Scan for the cell matching the given text and deliver its (X, Y) coordinate at center. 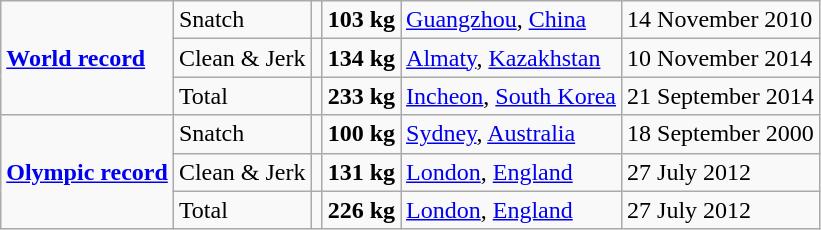
18 September 2000 (721, 134)
100 kg (361, 134)
103 kg (361, 20)
World record (88, 58)
Guangzhou, China (512, 20)
14 November 2010 (721, 20)
131 kg (361, 172)
Sydney, Australia (512, 134)
21 September 2014 (721, 96)
Incheon, South Korea (512, 96)
226 kg (361, 210)
10 November 2014 (721, 58)
Almaty, Kazakhstan (512, 58)
134 kg (361, 58)
233 kg (361, 96)
Olympic record (88, 172)
